Return [x, y] of the center of cell containing provided text 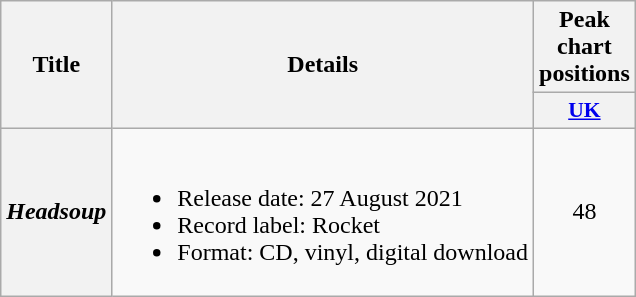
Details [323, 65]
Peak chart positions [585, 47]
Title [56, 65]
UK [585, 111]
Headsoup [56, 212]
48 [585, 212]
Release date: 27 August 2021Record label: RocketFormat: CD, vinyl, digital download [323, 212]
